Find where the given text appears and provide that cell's center as (X, Y) coordinate. 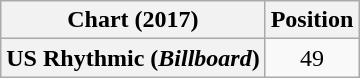
Position (312, 20)
Chart (2017) (133, 20)
49 (312, 58)
US Rhythmic (Billboard) (133, 58)
